Search for the cell housing the specified text and yield its (x, y) center coordinate. 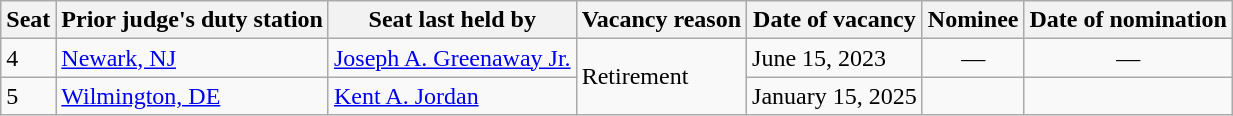
Date of vacancy (835, 20)
Seat (28, 20)
Kent A. Jordan (452, 96)
Wilmington, DE (192, 96)
Newark, NJ (192, 58)
5 (28, 96)
Date of nomination (1128, 20)
Prior judge's duty station (192, 20)
Vacancy reason (661, 20)
January 15, 2025 (835, 96)
Nominee (973, 20)
4 (28, 58)
Joseph A. Greenaway Jr. (452, 58)
Seat last held by (452, 20)
June 15, 2023 (835, 58)
Retirement (661, 77)
